Determine the [x, y] coordinate at the center of the cell enclosing the given text.  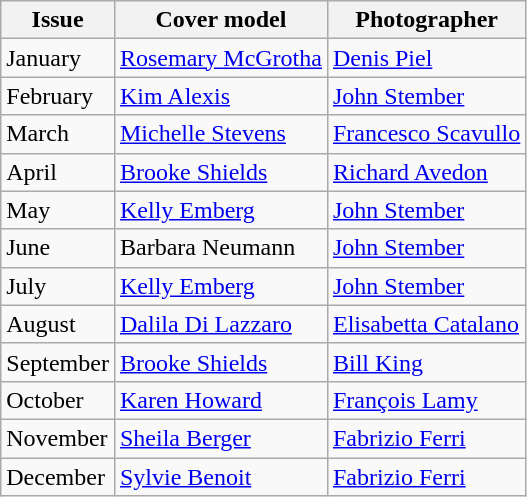
Rosemary McGrotha [220, 58]
April [58, 172]
Karen Howard [220, 400]
Sheila Berger [220, 438]
François Lamy [426, 400]
Issue [58, 20]
Elisabetta Catalano [426, 324]
Francesco Scavullo [426, 134]
May [58, 210]
March [58, 134]
January [58, 58]
Denis Piel [426, 58]
Michelle Stevens [220, 134]
Photographer [426, 20]
September [58, 362]
Kim Alexis [220, 96]
Bill King [426, 362]
Barbara Neumann [220, 248]
July [58, 286]
February [58, 96]
Richard Avedon [426, 172]
Sylvie Benoit [220, 477]
June [58, 248]
December [58, 477]
Dalila Di Lazzaro [220, 324]
October [58, 400]
Cover model [220, 20]
August [58, 324]
November [58, 438]
